From the cell containing the given text, extract its center point as (X, Y) coordinate. 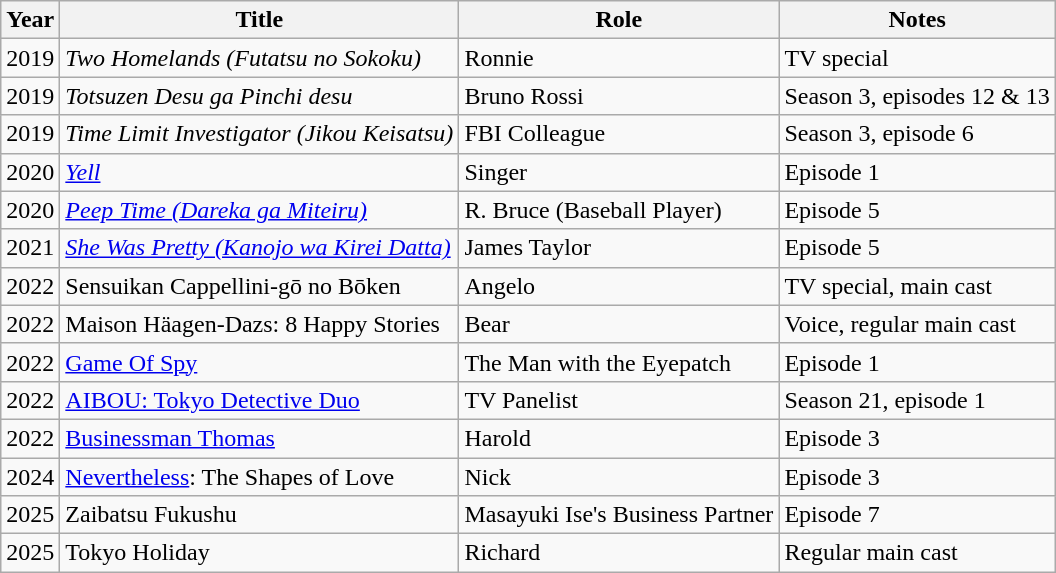
Angelo (619, 286)
TV Panelist (619, 400)
TV special, main cast (917, 286)
AIBOU: Tokyo Detective Duo (260, 400)
Zaibatsu Fukushu (260, 515)
R. Bruce (Baseball Player) (619, 210)
Harold (619, 438)
She Was Pretty (Kanojo wa Kirei Datta) (260, 248)
FBI Colleague (619, 134)
Role (619, 20)
Nevertheless: The Shapes of Love (260, 477)
Time Limit Investigator (Jikou Keisatsu) (260, 134)
Sensuikan Cappellini-gō no Bōken (260, 286)
Tokyo Holiday (260, 553)
Regular main cast (917, 553)
Game Of Spy (260, 362)
Bruno Rossi (619, 96)
Richard (619, 553)
Singer (619, 172)
Season 21, episode 1 (917, 400)
Two Homelands (Futatsu no Sokoku) (260, 58)
Bear (619, 324)
2021 (30, 248)
Season 3, episodes 12 & 13 (917, 96)
Season 3, episode 6 (917, 134)
James Taylor (619, 248)
Businessman Thomas (260, 438)
Year (30, 20)
Totsuzen Desu ga Pinchi desu (260, 96)
Ronnie (619, 58)
TV special (917, 58)
Peep Time (Dareka ga Miteiru) (260, 210)
Masayuki Ise's Business Partner (619, 515)
2024 (30, 477)
The Man with the Eyepatch (619, 362)
Notes (917, 20)
Yell (260, 172)
Nick (619, 477)
Voice, regular main cast (917, 324)
Episode 7 (917, 515)
Title (260, 20)
Maison Häagen-Dazs: 8 Happy Stories (260, 324)
